Return the (X, Y) coordinate for the center point of the cell that contains the specified text.  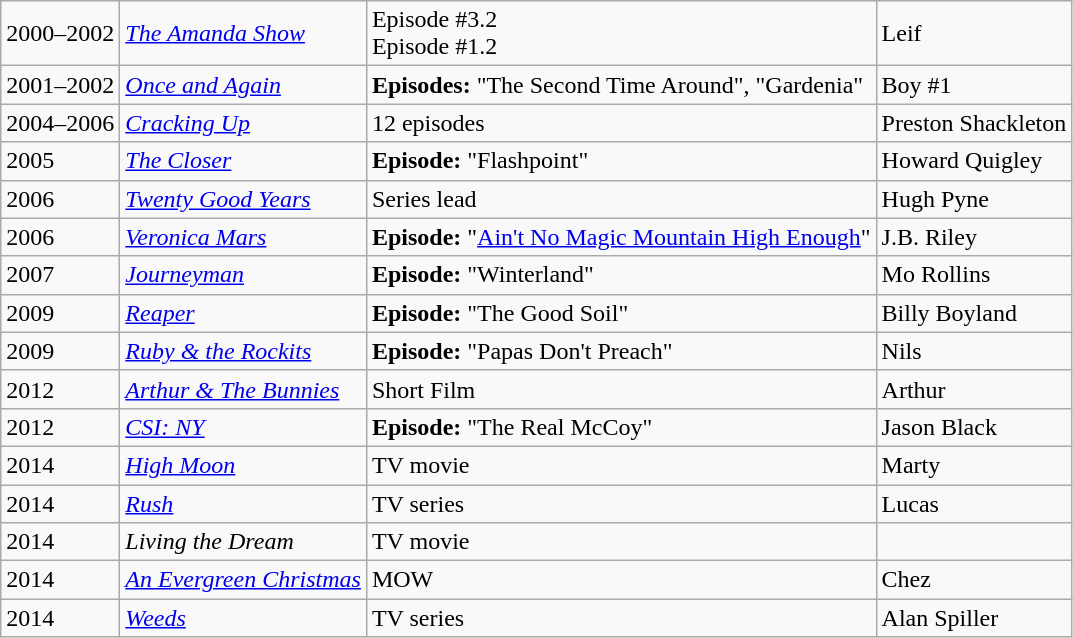
High Moon (244, 465)
Short Film (621, 389)
2000–2002 (60, 34)
Episode: "Papas Don't Preach" (621, 351)
The Closer (244, 161)
2005 (60, 161)
Episode: "Winterland" (621, 275)
An Evergreen Christmas (244, 580)
Episodes: "The Second Time Around", "Gardenia" (621, 85)
Veronica Mars (244, 237)
Jason Black (974, 427)
Series lead (621, 199)
Mo Rollins (974, 275)
Rush (244, 503)
MOW (621, 580)
Twenty Good Years (244, 199)
Hugh Pyne (974, 199)
Marty (974, 465)
Episode: "The Real McCoy" (621, 427)
Leif (974, 34)
Episode: "Ain't No Magic Mountain High Enough" (621, 237)
Journeyman (244, 275)
Chez (974, 580)
Cracking Up (244, 123)
Alan Spiller (974, 618)
Ruby & the Rockits (244, 351)
12 episodes (621, 123)
2001–2002 (60, 85)
Arthur & The Bunnies (244, 389)
2004–2006 (60, 123)
J.B. Riley (974, 237)
Episode: "Flashpoint" (621, 161)
Arthur (974, 389)
Boy #1 (974, 85)
Living the Dream (244, 542)
Once and Again (244, 85)
Lucas (974, 503)
The Amanda Show (244, 34)
Episode: "The Good Soil" (621, 313)
Howard Quigley (974, 161)
Billy Boyland (974, 313)
Nils (974, 351)
Episode #3.2Episode #1.2 (621, 34)
CSI: NY (244, 427)
Reaper (244, 313)
2007 (60, 275)
Weeds (244, 618)
Preston Shackleton (974, 123)
